Pinpoint the cell where the given text exists, returning its [X, Y] midpoint coordinate. 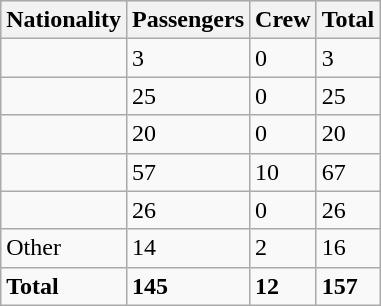
57 [188, 172]
14 [188, 248]
16 [348, 248]
157 [348, 286]
Other [64, 248]
145 [188, 286]
2 [284, 248]
Crew [284, 20]
12 [284, 286]
Nationality [64, 20]
67 [348, 172]
Passengers [188, 20]
10 [284, 172]
